Detect which cell encompasses the target text, then output its [x, y] center coordinate. 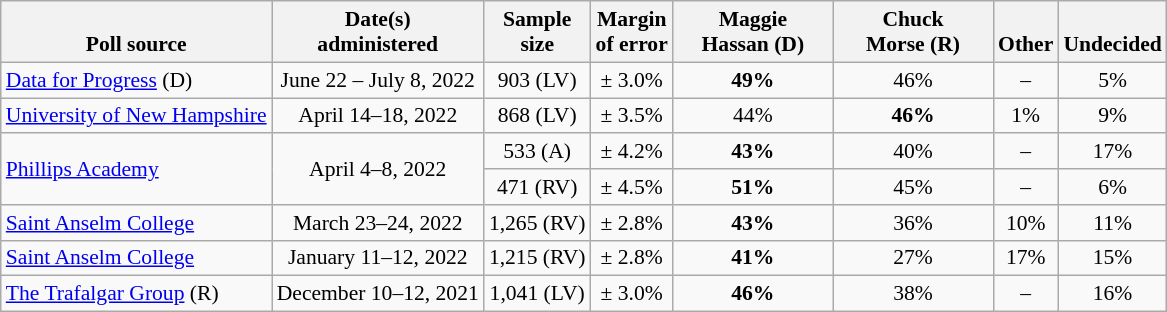
The Trafalgar Group (R) [136, 294]
45% [913, 187]
36% [913, 223]
March 23–24, 2022 [378, 223]
Data for Progress (D) [136, 80]
1,041 (LV) [538, 294]
44% [753, 116]
41% [753, 258]
11% [1112, 223]
January 11–12, 2022 [378, 258]
1% [1026, 116]
ChuckMorse (R) [913, 32]
40% [913, 152]
MaggieHassan (D) [753, 32]
16% [1112, 294]
15% [1112, 258]
49% [753, 80]
April 14–18, 2022 [378, 116]
Other [1026, 32]
± 4.5% [632, 187]
± 4.2% [632, 152]
10% [1026, 223]
Phillips Academy [136, 170]
471 (RV) [538, 187]
51% [753, 187]
Samplesize [538, 32]
27% [913, 258]
Undecided [1112, 32]
868 (LV) [538, 116]
Date(s)administered [378, 32]
38% [913, 294]
June 22 – July 8, 2022 [378, 80]
903 (LV) [538, 80]
December 10–12, 2021 [378, 294]
5% [1112, 80]
University of New Hampshire [136, 116]
April 4–8, 2022 [378, 170]
1,215 (RV) [538, 258]
± 3.5% [632, 116]
Marginof error [632, 32]
1,265 (RV) [538, 223]
533 (A) [538, 152]
Poll source [136, 32]
9% [1112, 116]
6% [1112, 187]
